For the text-containing cell, return its midpoint in (X, Y) coordinate format. 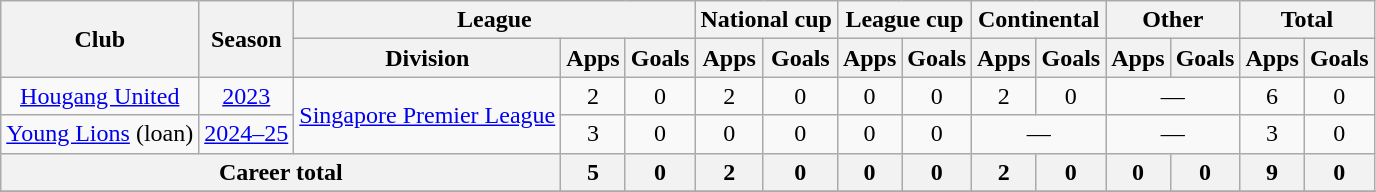
Singapore Premier League (428, 115)
League (494, 20)
2024–25 (246, 134)
9 (1272, 172)
Division (428, 58)
2023 (246, 96)
Hougang United (100, 96)
Young Lions (loan) (100, 134)
Season (246, 39)
6 (1272, 96)
Other (1173, 20)
Club (100, 39)
5 (593, 172)
League cup (904, 20)
Career total (281, 172)
Continental (1039, 20)
National cup (766, 20)
Total (1307, 20)
